Provide the [x, y] coordinate of the cell's center where the given text is located.  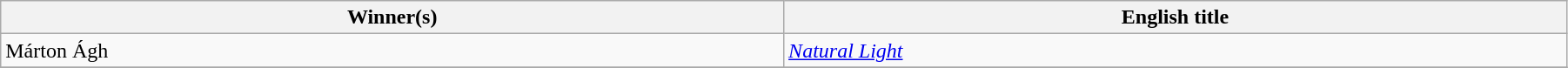
English title [1176, 17]
Márton Ágh [392, 51]
Natural Light [1176, 51]
Winner(s) [392, 17]
